Output the [x, y] coordinate of the center of the cell containing the given text.  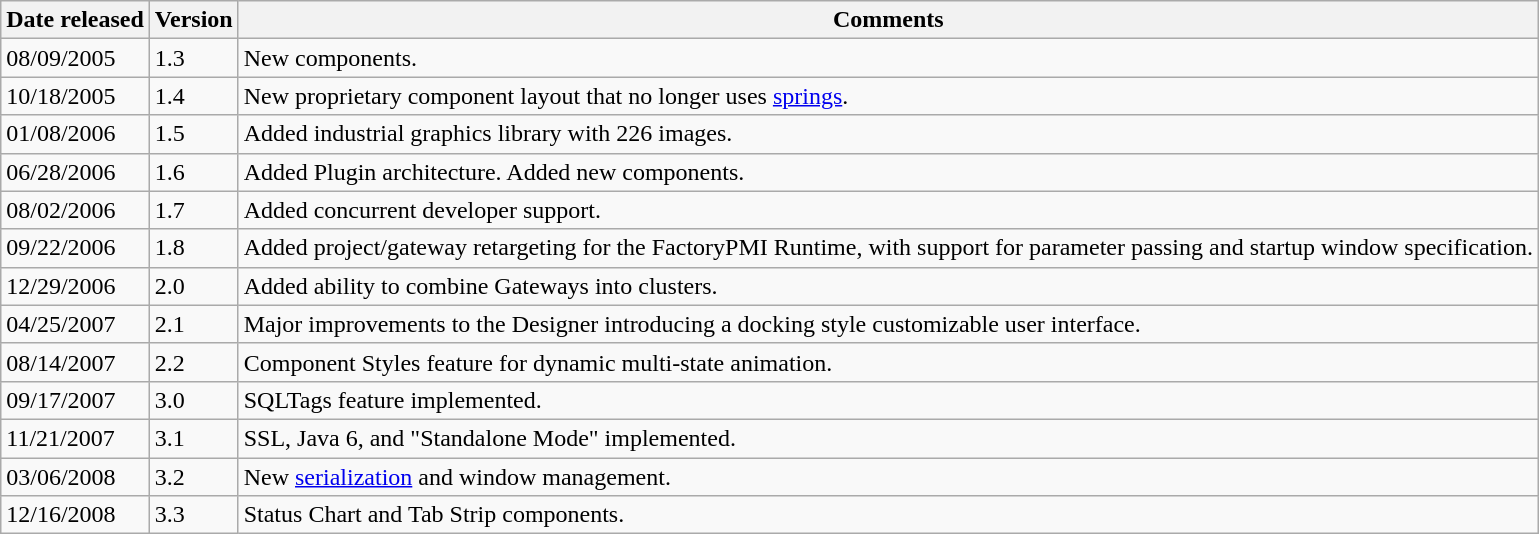
12/29/2006 [76, 286]
2.1 [194, 324]
01/08/2006 [76, 134]
2.2 [194, 362]
09/17/2007 [76, 400]
Component Styles feature for dynamic multi-state animation. [888, 362]
1.8 [194, 248]
Date released [76, 20]
3.0 [194, 400]
2.0 [194, 286]
New components. [888, 58]
11/21/2007 [76, 438]
New serialization and window management. [888, 477]
Added Plugin architecture. Added new components. [888, 172]
1.7 [194, 210]
3.2 [194, 477]
Added ability to combine Gateways into clusters. [888, 286]
1.3 [194, 58]
1.4 [194, 96]
3.3 [194, 515]
Version [194, 20]
1.6 [194, 172]
1.5 [194, 134]
03/06/2008 [76, 477]
Added industrial graphics library with 226 images. [888, 134]
Added project/gateway retargeting for the FactoryPMI Runtime, with support for parameter passing and startup window specification. [888, 248]
04/25/2007 [76, 324]
06/28/2006 [76, 172]
Status Chart and Tab Strip components. [888, 515]
New proprietary component layout that no longer uses springs. [888, 96]
09/22/2006 [76, 248]
Major improvements to the Designer introducing a docking style customizable user interface. [888, 324]
SQLTags feature implemented. [888, 400]
08/02/2006 [76, 210]
12/16/2008 [76, 515]
08/14/2007 [76, 362]
SSL, Java 6, and "Standalone Mode" implemented. [888, 438]
Added concurrent developer support. [888, 210]
08/09/2005 [76, 58]
3.1 [194, 438]
10/18/2005 [76, 96]
Comments [888, 20]
